Capture the cell that displays the provided text and extract its (x, y) central coordinate. 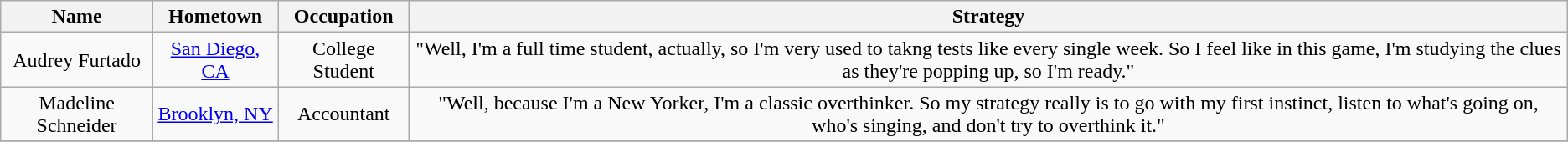
Strategy (988, 17)
Occupation (343, 17)
San Diego, CA (214, 60)
Accountant (343, 114)
Madeline Schneider (77, 114)
Name (77, 17)
Hometown (214, 17)
Brooklyn, NY (214, 114)
Audrey Furtado (77, 60)
College Student (343, 60)
